For the text-containing cell, return its midpoint in (X, Y) coordinate format. 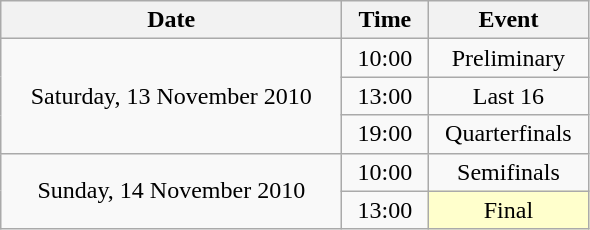
Date (172, 20)
Semifinals (508, 172)
Time (385, 20)
Last 16 (508, 96)
Final (508, 210)
Sunday, 14 November 2010 (172, 191)
Quarterfinals (508, 134)
Event (508, 20)
Preliminary (508, 58)
Saturday, 13 November 2010 (172, 96)
19:00 (385, 134)
